Detect which cell encompasses the target text, then output its (X, Y) center coordinate. 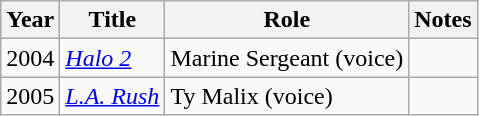
Marine Sergeant (voice) (287, 58)
Year (30, 20)
Ty Malix (voice) (287, 96)
Title (112, 20)
2005 (30, 96)
Notes (443, 20)
Role (287, 20)
Halo 2 (112, 58)
2004 (30, 58)
L.A. Rush (112, 96)
